Pinpoint the cell where the given text exists, returning its [x, y] midpoint coordinate. 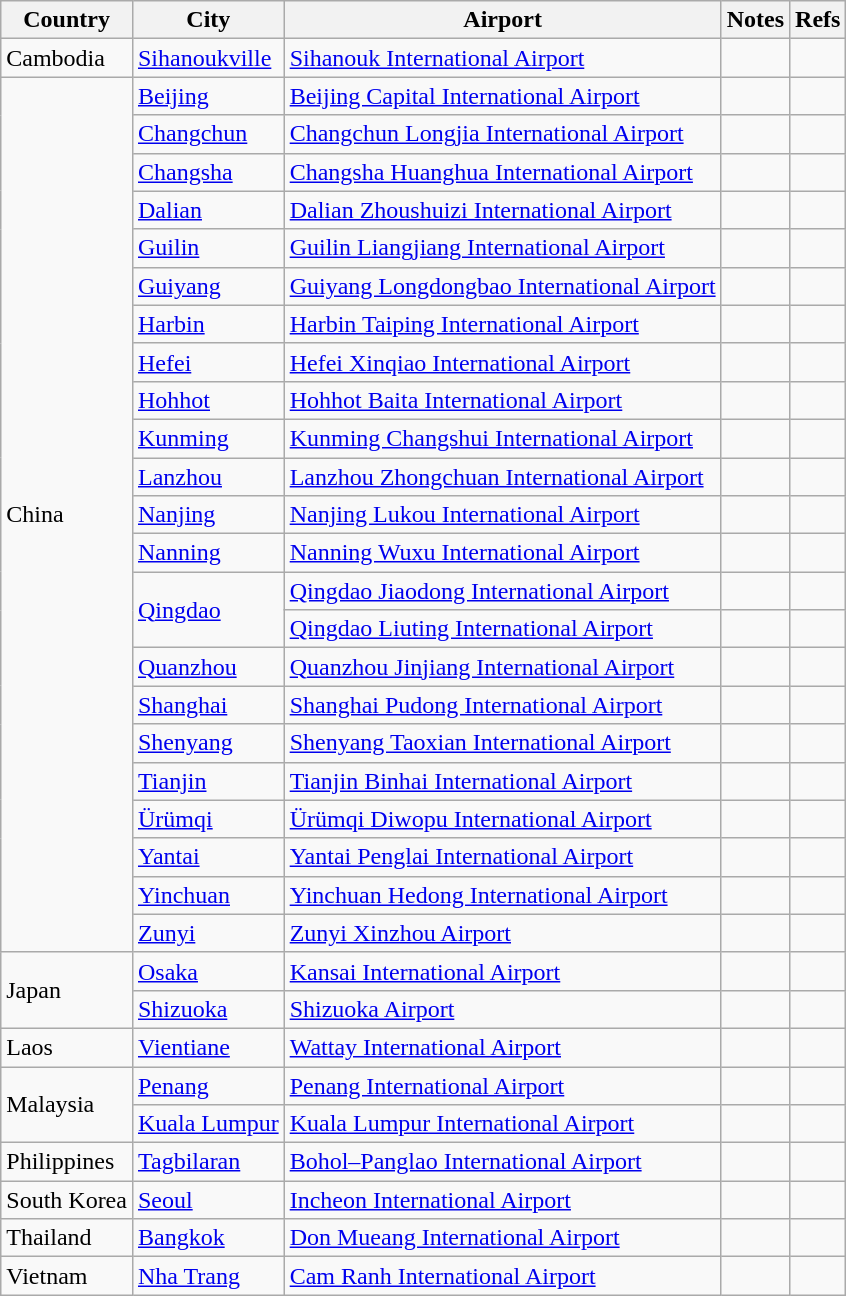
Yinchuan [208, 895]
Incheon International Airport [502, 1200]
Notes [755, 20]
Shizuoka Airport [502, 1009]
Changchun Longjia International Airport [502, 134]
Nanjing Lukou International Airport [502, 515]
Vietnam [67, 1276]
South Korea [67, 1200]
Harbin [208, 324]
Nanning Wuxu International Airport [502, 553]
Penang International Airport [502, 1085]
Japan [67, 990]
Laos [67, 1047]
Refs [818, 20]
Guiyang [208, 286]
Lanzhou [208, 477]
China [67, 514]
Guiyang Longdongbao International Airport [502, 286]
Cambodia [67, 58]
Qingdao [208, 610]
Seoul [208, 1200]
Kunming [208, 438]
Sihanoukville [208, 58]
Cam Ranh International Airport [502, 1276]
Guilin Liangjiang International Airport [502, 248]
Thailand [67, 1238]
Hohhot Baita International Airport [502, 400]
Qingdao Jiaodong International Airport [502, 591]
Philippines [67, 1162]
Tianjin Binhai International Airport [502, 781]
Hefei Xinqiao International Airport [502, 362]
Ürümqi [208, 819]
Zunyi [208, 933]
Nha Trang [208, 1276]
Malaysia [67, 1104]
Lanzhou Zhongchuan International Airport [502, 477]
Hefei [208, 362]
Tianjin [208, 781]
Kansai International Airport [502, 971]
Airport [502, 20]
Country [67, 20]
Kuala Lumpur International Airport [502, 1124]
Bohol–Panglao International Airport [502, 1162]
Yinchuan Hedong International Airport [502, 895]
Changsha [208, 172]
Dalian Zhoushuizi International Airport [502, 210]
Beijing [208, 96]
Hohhot [208, 400]
Shizuoka [208, 1009]
Wattay International Airport [502, 1047]
Shanghai [208, 705]
Shenyang [208, 743]
Qingdao Liuting International Airport [502, 629]
Osaka [208, 971]
Nanning [208, 553]
Guilin [208, 248]
Beijing Capital International Airport [502, 96]
Kuala Lumpur [208, 1124]
Quanzhou [208, 667]
Don Mueang International Airport [502, 1238]
Sihanouk International Airport [502, 58]
Dalian [208, 210]
City [208, 20]
Yantai [208, 857]
Ürümqi Diwopu International Airport [502, 819]
Harbin Taiping International Airport [502, 324]
Zunyi Xinzhou Airport [502, 933]
Bangkok [208, 1238]
Changchun [208, 134]
Shanghai Pudong International Airport [502, 705]
Changsha Huanghua International Airport [502, 172]
Quanzhou Jinjiang International Airport [502, 667]
Kunming Changshui International Airport [502, 438]
Penang [208, 1085]
Vientiane [208, 1047]
Tagbilaran [208, 1162]
Yantai Penglai International Airport [502, 857]
Nanjing [208, 515]
Shenyang Taoxian International Airport [502, 743]
